Extract the [x, y] coordinate from the center of the cell holding the provided text.  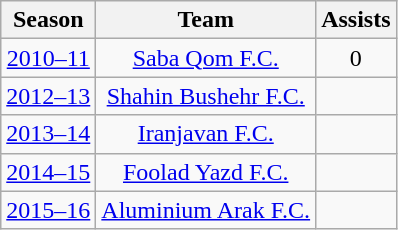
Season [48, 20]
Team [206, 20]
2010–11 [48, 58]
Assists [356, 20]
2013–14 [48, 134]
2015–16 [48, 210]
2012–13 [48, 96]
Aluminium Arak F.C. [206, 210]
0 [356, 58]
Saba Qom F.C. [206, 58]
Foolad Yazd F.C. [206, 172]
Shahin Bushehr F.C. [206, 96]
2014–15 [48, 172]
Iranjavan F.C. [206, 134]
